Capture the cell that displays the provided text and extract its [x, y] central coordinate. 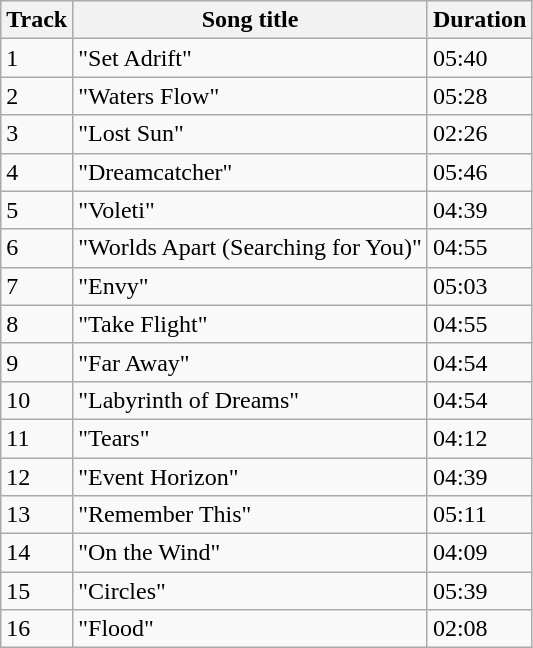
"Waters Flow" [250, 96]
"Event Horizon" [250, 477]
"Far Away" [250, 362]
15 [37, 591]
16 [37, 629]
Song title [250, 20]
02:08 [479, 629]
02:26 [479, 134]
05:11 [479, 515]
05:40 [479, 58]
04:12 [479, 438]
11 [37, 438]
"Tears" [250, 438]
05:46 [479, 172]
"Dreamcatcher" [250, 172]
"Circles" [250, 591]
"Remember This" [250, 515]
7 [37, 286]
Duration [479, 20]
4 [37, 172]
"Take Flight" [250, 324]
14 [37, 553]
05:39 [479, 591]
12 [37, 477]
05:28 [479, 96]
2 [37, 96]
"On the Wind" [250, 553]
05:03 [479, 286]
5 [37, 210]
"Lost Sun" [250, 134]
"Flood" [250, 629]
"Voleti" [250, 210]
"Set Adrift" [250, 58]
"Worlds Apart (Searching for You)" [250, 248]
9 [37, 362]
1 [37, 58]
6 [37, 248]
8 [37, 324]
10 [37, 400]
13 [37, 515]
"Labyrinth of Dreams" [250, 400]
Track [37, 20]
3 [37, 134]
"Envy" [250, 286]
04:09 [479, 553]
